Determine the (X, Y) coordinate at the center of the cell enclosing the given text.  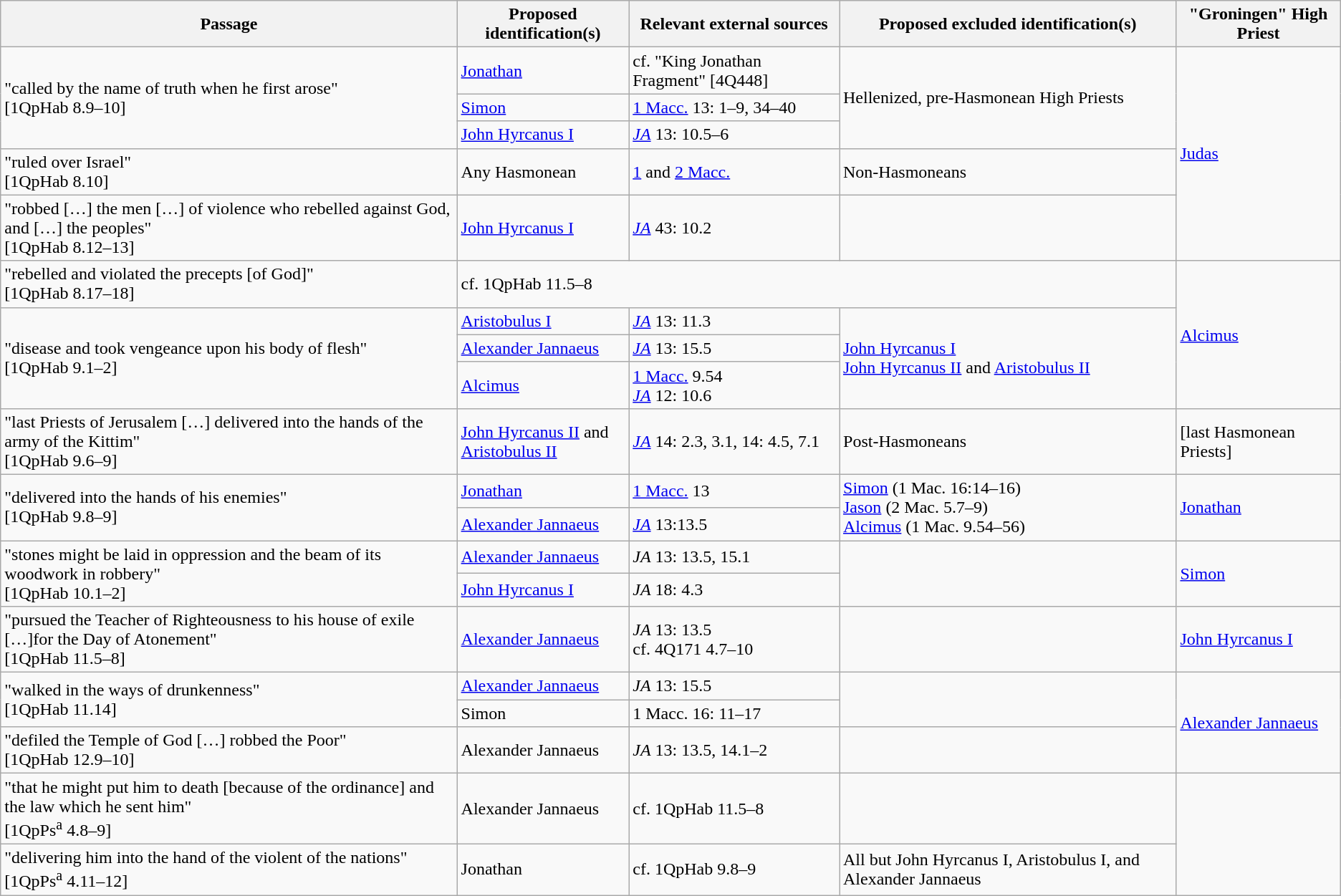
Proposed excluded identification(s) (1008, 24)
cf. 1QpHab 9.8–9 (734, 869)
[last Hasmonean Priests] (1258, 441)
JA 14: 2.3, 3.1, 14: 4.5, 7.1 (734, 441)
"walked in the ways of drunkenness"[1QpHab 11.14] (229, 700)
JA 13: 13.5cf. 4Q171 4.7–10 (734, 640)
Passage (229, 24)
1 Macc. 9.54JA 12: 10.6 (734, 385)
"delivering him into the hand of the violent of the nations"[1QpPsa 4.11–12] (229, 869)
JA 13: 10.5–6 (734, 135)
Proposed identification(s) (543, 24)
Any Hasmonean (543, 172)
"disease and took vengeance upon his body of flesh"[1QpHab 9.1–2] (229, 358)
"delivered into the hands of his enemies"[1QpHab 9.8–9] (229, 507)
1 Macc. 13 (734, 491)
"that he might put him to death [because of the ordinance] and the law which he sent him"[1QpPsa 4.8–9] (229, 809)
Non-Hasmoneans (1008, 172)
JA 13:13.5 (734, 524)
John Hyrcanus II andAristobulus II (543, 441)
cf. "King Jonathan Fragment" [4Q448] (734, 70)
All but John Hyrcanus I, Aristobulus I, and Alexander Jannaeus (1008, 869)
JA 18: 4.3 (734, 590)
"ruled over Israel"[1QpHab 8.10] (229, 172)
JA 13: 13.5, 14.1–2 (734, 751)
John Hyrcanus IJohn Hyrcanus II and Aristobulus II (1008, 358)
"defiled the Temple of God […] robbed the Poor"[1QpHab 12.9–10] (229, 751)
Aristobulus I (543, 321)
"rebelled and violated the precepts [of God]"[1QpHab 8.17–18] (229, 284)
JA 43: 10.2 (734, 228)
Judas (1258, 154)
"robbed […] the men […] of violence who rebelled against God, and […] the peoples"[1QpHab 8.12–13] (229, 228)
Relevant external sources (734, 24)
"Groningen" High Priest (1258, 24)
Post-Hasmoneans (1008, 441)
"called by the name of truth when he first arose"[1QpHab 8.9–10] (229, 97)
1 Macc. 13: 1–9, 34–40 (734, 107)
1 Macc. 16: 11–17 (734, 713)
JA 13: 11.3 (734, 321)
1 and 2 Macc. (734, 172)
JA 13: 13.5, 15.1 (734, 557)
Simon (1 Mac. 16:14–16)Jason (2 Mac. 5.7–9)Alcimus (1 Mac. 9.54–56) (1008, 507)
"pursued the Teacher of Righteousness to his house of exile […]for the Day of Atonement"[1QpHab 11.5–8] (229, 640)
"last Priests of Jerusalem […] delivered into the hands of the army of the Kittim"[1QpHab 9.6–9] (229, 441)
"stones might be laid in oppression and the beam of its woodwork in robbery"[1QpHab 10.1–2] (229, 573)
Hellenized, pre-Hasmonean High Priests (1008, 97)
